For the text-containing cell, return its midpoint in (x, y) coordinate format. 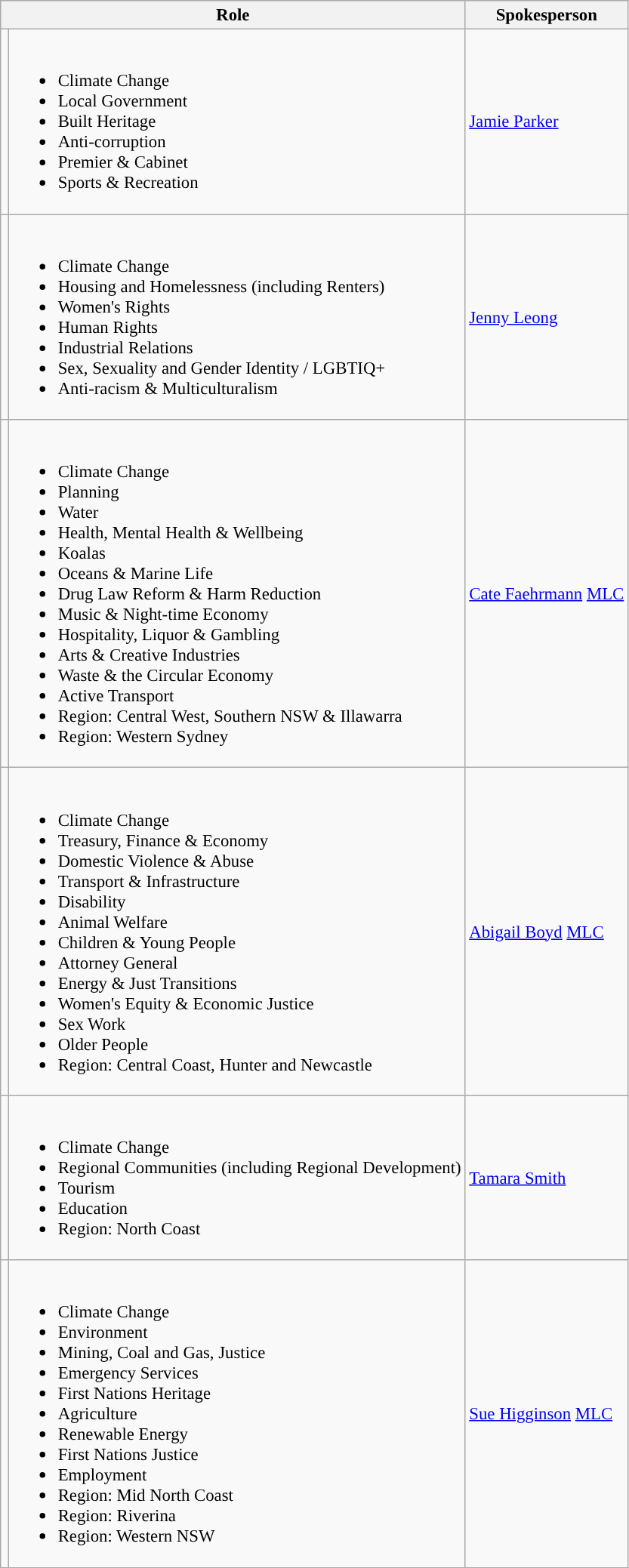
Abigail Boyd MLC (547, 932)
Jenny Leong (547, 317)
Tamara Smith (547, 1178)
Sue Higginson MLC (547, 1413)
Role (233, 15)
Jamie Parker (547, 122)
Climate ChangeRegional Communities (including Regional Development)TourismEducationRegion: North Coast (237, 1178)
Climate ChangeLocal GovernmentBuilt HeritageAnti-corruptionPremier & CabinetSports & Recreation (237, 122)
Cate Faehrmann MLC (547, 593)
Spokesperson (547, 15)
